For the text-containing cell, return its midpoint in [X, Y] coordinate format. 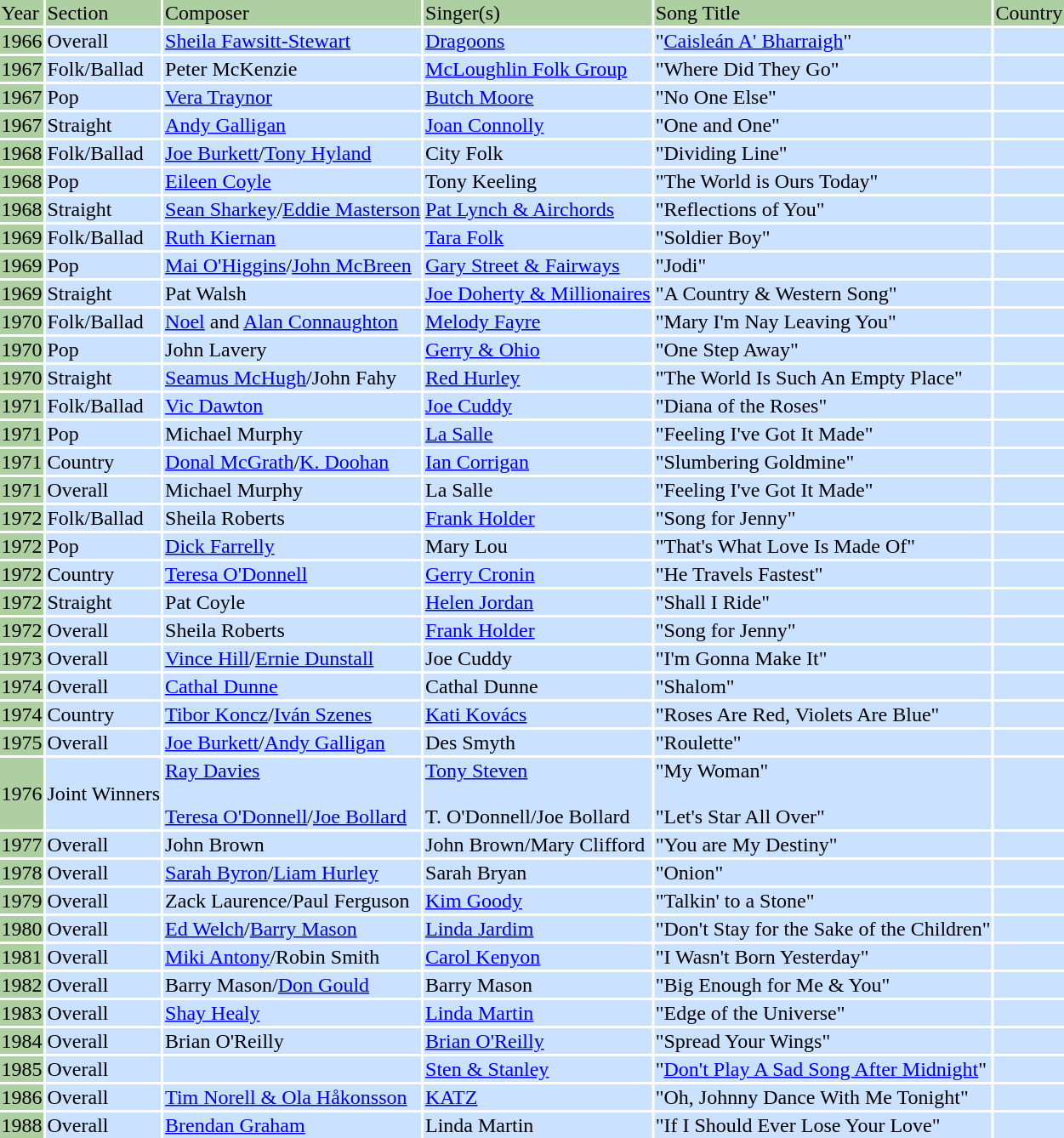
Pat Coyle [293, 602]
"Shalom" [823, 686]
Vic Dawton [293, 406]
Singer(s) [538, 13]
Tara Folk [538, 237]
Section [104, 13]
"Jodi" [823, 265]
Melody Fayre [538, 321]
1985 [22, 1069]
Ray DaviesTeresa O'Donnell/Joe Bollard [293, 794]
"Don't Stay for the Sake of the Children" [823, 929]
Kim Goody [538, 901]
Joint Winners [104, 794]
John Brown [293, 845]
Donal McGrath/K. Doohan [293, 462]
"If I Should Ever Lose Your Love" [823, 1125]
Teresa O'Donnell [293, 574]
Red Hurley [538, 378]
Joe Burkett/Tony Hyland [293, 153]
Barry Mason/Don Gould [293, 985]
"Spread Your Wings" [823, 1041]
Noel and Alan Connaughton [293, 321]
1986 [22, 1097]
Zack Laurence/Paul Ferguson [293, 901]
1976 [22, 794]
1984 [22, 1041]
"Diana of the Roses" [823, 406]
City Folk [538, 153]
Linda Jardim [538, 929]
Mai O'Higgins/John McBreen [293, 265]
"Oh, Johnny Dance With Me Tonight" [823, 1097]
Tony StevenT. O'Donnell/Joe Bollard [538, 794]
"That's What Love Is Made Of" [823, 546]
Sten & Stanley [538, 1069]
John Brown/Mary Clifford [538, 845]
"I Wasn't Born Yesterday" [823, 957]
KATZ [538, 1097]
Vera Traynor [293, 97]
Tibor Koncz/Iván Szenes [293, 714]
"Roulette" [823, 743]
"You are My Destiny" [823, 845]
1981 [22, 957]
Tim Norell & Ola Håkonsson [293, 1097]
"One Step Away" [823, 350]
Helen Jordan [538, 602]
"Shall I Ride" [823, 602]
"Talkin' to a Stone" [823, 901]
Dragoons [538, 41]
"Roses Are Red, Violets Are Blue" [823, 714]
Gary Street & Fairways [538, 265]
1978 [22, 873]
1973 [22, 658]
Vince Hill/Ernie Dunstall [293, 658]
Barry Mason [538, 985]
1975 [22, 743]
Sheila Fawsitt-Stewart [293, 41]
Shay Healy [293, 1013]
Seamus McHugh/John Fahy [293, 378]
Sean Sharkey/Eddie Masterson [293, 209]
Eileen Coyle [293, 181]
"The World is Ours Today" [823, 181]
Tony Keeling [538, 181]
Miki Antony/Robin Smith [293, 957]
"I'm Gonna Make It" [823, 658]
Sarah Bryan [538, 873]
"Where Did They Go" [823, 69]
Peter McKenzie [293, 69]
Song Title [823, 13]
Pat Lynch & Airchords [538, 209]
Joe Burkett/Andy Galligan [293, 743]
"Mary I'm Nay Leaving You" [823, 321]
1982 [22, 985]
"No One Else" [823, 97]
Andy Galligan [293, 125]
"A Country & Western Song" [823, 293]
"One and One" [823, 125]
"Caisleán A' Bharraigh" [823, 41]
1983 [22, 1013]
"Big Enough for Me & You" [823, 985]
John Lavery [293, 350]
1966 [22, 41]
Gerry Cronin [538, 574]
Composer [293, 13]
Gerry & Ohio [538, 350]
Des Smyth [538, 743]
1979 [22, 901]
"Reflections of You" [823, 209]
Ed Welch/Barry Mason [293, 929]
"Dividing Line" [823, 153]
"Don't Play A Sad Song After Midnight" [823, 1069]
Kati Kovács [538, 714]
Carol Kenyon [538, 957]
1988 [22, 1125]
Pat Walsh [293, 293]
"Slumbering Goldmine" [823, 462]
1977 [22, 845]
Year [22, 13]
1980 [22, 929]
McLoughlin Folk Group [538, 69]
"The World Is Such An Empty Place" [823, 378]
"Onion" [823, 873]
Ruth Kiernan [293, 237]
Joe Doherty & Millionaires [538, 293]
"Edge of the Universe" [823, 1013]
Dick Farrelly [293, 546]
Joan Connolly [538, 125]
Ian Corrigan [538, 462]
Butch Moore [538, 97]
"He Travels Fastest" [823, 574]
Mary Lou [538, 546]
Brendan Graham [293, 1125]
"My Woman""Let's Star All Over" [823, 794]
"Soldier Boy" [823, 237]
Sarah Byron/Liam Hurley [293, 873]
